Capture the cell that displays the provided text and extract its (x, y) central coordinate. 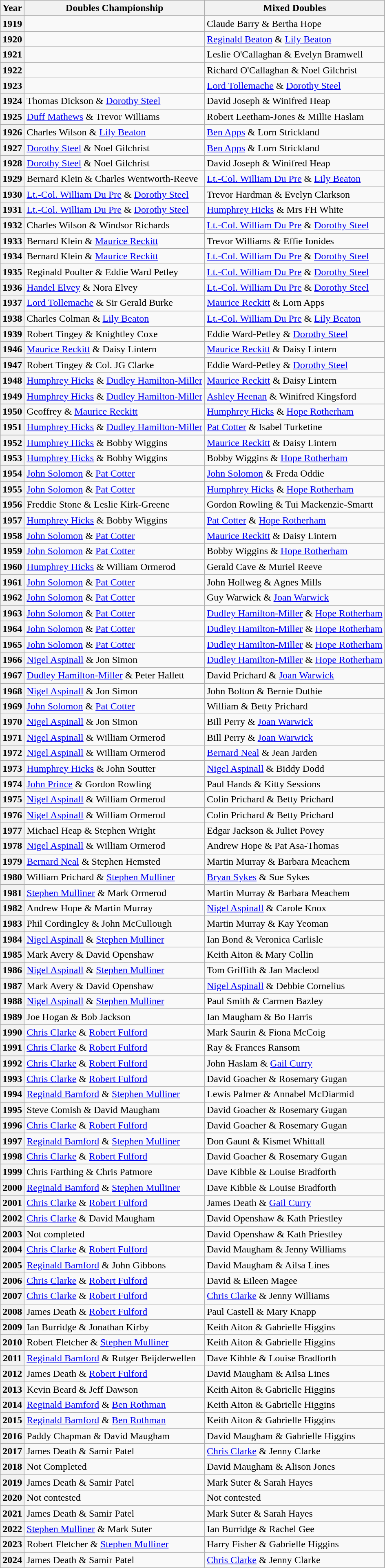
1953 (12, 458)
1999 (12, 1172)
1964 (12, 629)
2018 (12, 1467)
Andrew Hope & Pat Asa-Thomas (294, 846)
2001 (12, 1203)
Tom Griffith & Jan Macleod (294, 970)
David Maugham & Gabrielle Higgins (294, 1435)
Bernard Neal & Stephen Hemsted (115, 861)
1938 (12, 318)
Steve Comish & David Maugham (115, 1110)
1987 (12, 986)
1923 (12, 86)
2021 (12, 1513)
Trevor Williams & Effie Ionides (294, 241)
1990 (12, 1032)
Humphrey Hicks & William Ormerod (115, 567)
Robert Tingey & Col. JG Clarke (115, 365)
Richard O'Callaghan & Noel Gilchrist (294, 70)
Ashley Heenan & Winifred Kingsford (294, 396)
2008 (12, 1312)
Mark Saurin & Fiona McCoig (294, 1032)
2019 (12, 1482)
2011 (12, 1358)
Paul Castell & Mary Knapp (294, 1312)
Nigel Aspinall & Biddy Dodd (294, 769)
1930 (12, 194)
Guy Warwick & Joan Warwick (294, 598)
Paul Hands & Kitty Sessions (294, 784)
Edgar Jackson & Juliet Povey (294, 830)
1971 (12, 738)
1936 (12, 287)
1922 (12, 70)
Charles Wilson & Windsor Richards (115, 225)
1931 (12, 210)
Pat Cotter & Isabel Turketine (294, 427)
Geoffrey & Maurice Reckitt (115, 411)
Claude Barry & Bertha Hope (294, 24)
1946 (12, 349)
Kevin Beard & Jeff Dawson (115, 1389)
1966 (12, 660)
1956 (12, 505)
Freddie Stone & Leslie Kirk-Greene (115, 505)
John Bolton & Bernie Duthie (294, 691)
1977 (12, 830)
1948 (12, 380)
1982 (12, 908)
1979 (12, 861)
1975 (12, 799)
William Prichard & Stephen Mulliner (115, 877)
Keith Aiton & Mary Collin (294, 955)
Bernard Klein & Charles Wentworth-Reeve (115, 179)
2020 (12, 1498)
1983 (12, 923)
2007 (12, 1296)
1969 (12, 707)
2013 (12, 1389)
1967 (12, 675)
Gerald Cave & Muriel Reeve (294, 567)
1934 (12, 256)
Not completed (115, 1234)
1959 (12, 551)
1974 (12, 784)
1986 (12, 970)
Stephen Mulliner & Mark Ormerod (115, 892)
Stephen Mulliner & Mark Suter (115, 1529)
2002 (12, 1219)
1926 (12, 132)
1985 (12, 955)
1980 (12, 877)
1954 (12, 474)
1961 (12, 582)
1973 (12, 769)
David & Eileen Magee (294, 1281)
Ian Maugham & Bo Harris (294, 1017)
Harry Fisher & Gabrielle Higgins (294, 1544)
1957 (12, 520)
1963 (12, 613)
Lewis Palmer & Annabel McDiarmid (294, 1094)
Year (12, 8)
1994 (12, 1094)
1960 (12, 567)
Reginald Bamford & Rutger Beijderwellen (115, 1358)
1968 (12, 691)
Ian Burridge & Rachel Gee (294, 1529)
Reginald Bamford & John Gibbons (115, 1265)
David Maugham & Alison Jones (294, 1467)
Handel Elvey & Nora Elvey (115, 287)
2023 (12, 1544)
Robert Leetham-Jones & Millie Haslam (294, 117)
1928 (12, 163)
John Solomon & Freda Oddie (294, 474)
1932 (12, 225)
Bryan Sykes & Sue Sykes (294, 877)
Leslie O'Callaghan & Evelyn Bramwell (294, 55)
1958 (12, 536)
1927 (12, 148)
2004 (12, 1250)
1947 (12, 365)
1965 (12, 644)
Trevor Hardman & Evelyn Clarkson (294, 194)
1920 (12, 39)
Ian Burridge & Jonathan Kirby (115, 1327)
Bernard Neal & Jean Jarden (294, 753)
Chris Farthing & Chris Patmore (115, 1172)
Joe Hogan & Bob Jackson (115, 1017)
2016 (12, 1435)
1992 (12, 1063)
2015 (12, 1420)
1952 (12, 442)
1951 (12, 427)
1929 (12, 179)
Martin Murray & Kay Yeoman (294, 923)
1993 (12, 1079)
Paul Smith & Carmen Bazley (294, 1001)
2009 (12, 1327)
1935 (12, 272)
Thomas Dickson & Dorothy Steel (115, 101)
1950 (12, 411)
1991 (12, 1048)
John Prince & Gordon Rowling (115, 784)
John Hollweg & Agnes Mills (294, 582)
1988 (12, 1001)
1989 (12, 1017)
1970 (12, 722)
Ray & Frances Ransom (294, 1048)
1962 (12, 598)
1919 (12, 24)
1976 (12, 815)
1981 (12, 892)
2006 (12, 1281)
Don Gaunt & Kismet Whittall (294, 1141)
James Death & Gail Curry (294, 1203)
Humphrey Hicks & Mrs FH White (294, 210)
Pat Cotter & Hope Rotherham (294, 520)
1933 (12, 241)
1995 (12, 1110)
Dudley Hamilton-Miller & Peter Hallett (115, 675)
2017 (12, 1451)
2005 (12, 1265)
2000 (12, 1188)
Doubles Championship (115, 8)
Reginald Beaton & Lily Beaton (294, 39)
Not Completed (115, 1467)
Lord Tollemache & Dorothy Steel (294, 86)
1972 (12, 753)
1949 (12, 396)
1997 (12, 1141)
John Haslam & Gail Curry (294, 1063)
David Maugham & Jenny Williams (294, 1250)
1921 (12, 55)
David Prichard & Joan Warwick (294, 675)
Michael Heap & Stephen Wright (115, 830)
2024 (12, 1560)
Nigel Aspinall & Debbie Cornelius (294, 986)
1998 (12, 1156)
Andrew Hope & Martin Murray (115, 908)
Reginald Poulter & Eddie Ward Petley (115, 272)
Charles Colman & Lily Beaton (115, 318)
Nigel Aspinall & Carole Knox (294, 908)
1978 (12, 846)
Phil Cordingley & John McCullough (115, 923)
Humphrey Hicks & John Soutter (115, 769)
William & Betty Prichard (294, 707)
1984 (12, 939)
Robert Tingey & Knightley Coxe (115, 334)
Charles Wilson & Lily Beaton (115, 132)
2003 (12, 1234)
1955 (12, 489)
Ian Bond & Veronica Carlisle (294, 939)
2010 (12, 1343)
1937 (12, 303)
Maurice Reckitt & Lorn Apps (294, 303)
1924 (12, 101)
Gordon Rowling & Tui Mackenzie-Smartt (294, 505)
Paddy Chapman & David Maugham (115, 1435)
Duff Mathews & Trevor Williams (115, 117)
1925 (12, 117)
2012 (12, 1374)
Chris Clarke & Jenny Williams (294, 1296)
Chris Clarke & David Maugham (115, 1219)
1939 (12, 334)
2022 (12, 1529)
Lord Tollemache & Sir Gerald Burke (115, 303)
Mixed Doubles (294, 8)
2014 (12, 1405)
1996 (12, 1125)
